Return the [x, y] coordinate for the center point of the cell that contains the specified text.  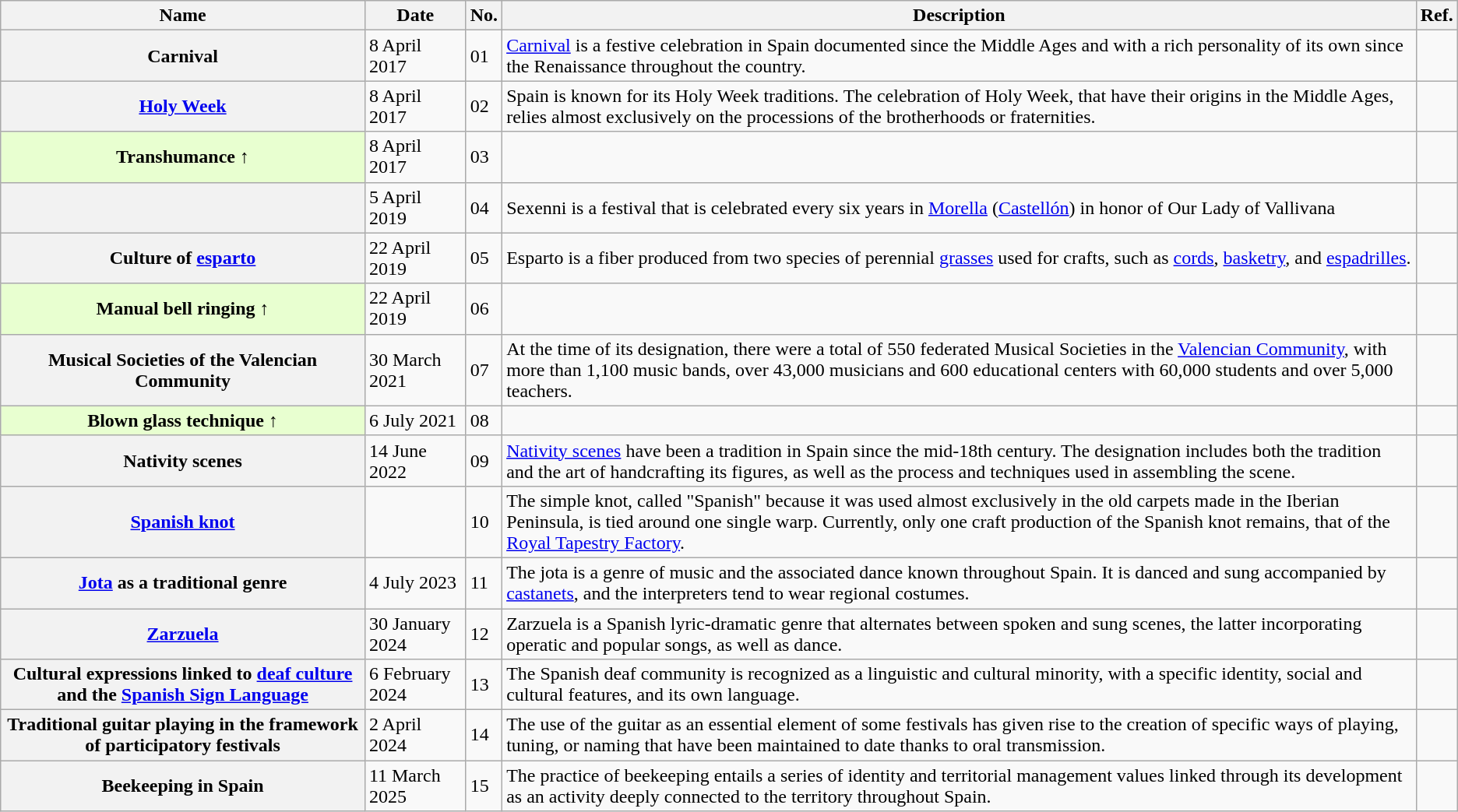
Traditional guitar playing in the framework of participatory festivals [183, 735]
Sexenni is a festival that is celebrated every six years in Morella (Castellón) in honor of Our Lady of Vallivana [960, 207]
Cultural expressions linked to deaf culture and the Spanish Sign Language [183, 685]
Musical Societies of the Valencian Community [183, 370]
12 [484, 634]
09 [484, 461]
10 [484, 522]
15 [484, 786]
Transhumance ↑ [183, 157]
No. [484, 16]
14 June 2022 [415, 461]
Nativity scenes [183, 461]
Ref. [1436, 16]
Carnival [183, 56]
Spanish knot [183, 522]
Name [183, 16]
Date [415, 16]
Beekeeping in Spain [183, 786]
2 April 2024 [415, 735]
03 [484, 157]
Description [960, 16]
6 February 2024 [415, 685]
11 March 2025 [415, 786]
07 [484, 370]
30 March 2021 [415, 370]
06 [484, 308]
04 [484, 207]
Jota as a traditional genre [183, 582]
30 January 2024 [415, 634]
Zarzuela [183, 634]
5 April 2019 [415, 207]
14 [484, 735]
13 [484, 685]
Blown glass technique ↑ [183, 420]
01 [484, 56]
08 [484, 420]
Culture of esparto [183, 258]
Esparto is a fiber produced from two species of perennial grasses used for crafts, such as cords, basketry, and espadrilles. [960, 258]
02 [484, 106]
4 July 2023 [415, 582]
05 [484, 258]
6 July 2021 [415, 420]
11 [484, 582]
Manual bell ringing ↑ [183, 308]
Holy Week [183, 106]
